Scan for the cell matching the given text and deliver its [x, y] coordinate at center. 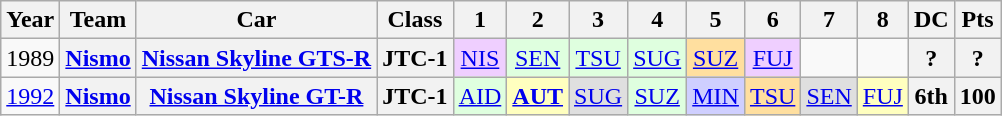
3 [598, 20]
1989 [30, 58]
5 [716, 20]
AID [480, 96]
7 [829, 20]
6 [772, 20]
1992 [30, 96]
DC [931, 20]
MIN [716, 96]
4 [658, 20]
NIS [480, 58]
2 [538, 20]
Year [30, 20]
Car [256, 20]
Nissan Skyline GTS-R [256, 58]
100 [978, 96]
Class [415, 20]
AUT [538, 96]
1 [480, 20]
Team [98, 20]
6th [931, 96]
8 [882, 20]
Nissan Skyline GT-R [256, 96]
Pts [978, 20]
